Output the (X, Y) coordinate of the center of the cell containing the given text.  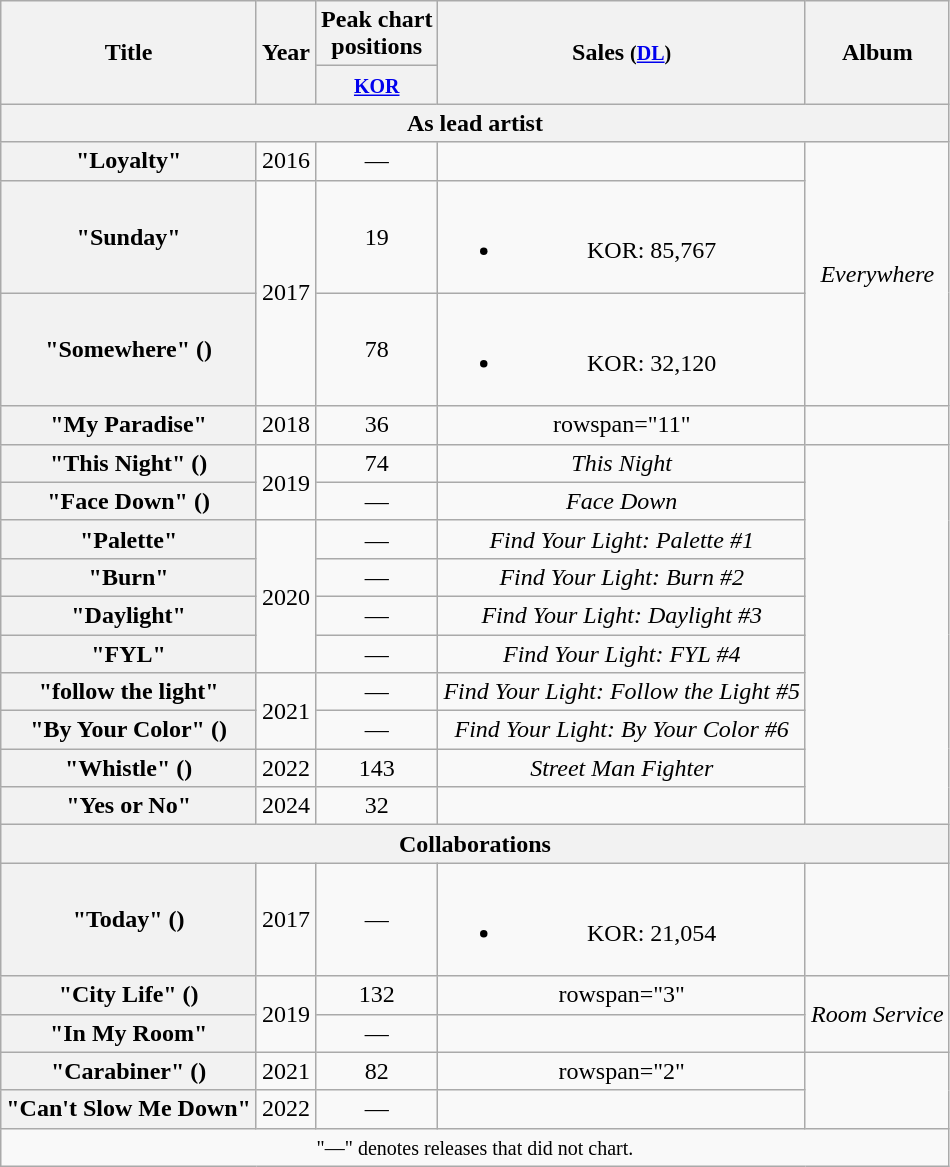
143 (377, 768)
rowspan="2" (622, 1071)
KOR (377, 85)
132 (377, 995)
"Today" () (129, 920)
"Palette" (129, 539)
"Can't Slow Me Down" (129, 1109)
"My Paradise" (129, 425)
KOR: 21,054 (622, 920)
"FYL" (129, 653)
36 (377, 425)
"Daylight" (129, 615)
Album (877, 52)
"Whistle" () (129, 768)
32 (377, 806)
Face Down (622, 501)
82 (377, 1071)
KOR: 85,767 (622, 236)
"In My Room" (129, 1033)
"Face Down" () (129, 501)
Find Your Light: Palette #1 (622, 539)
Collaborations (475, 844)
Title (129, 52)
"This Night" () (129, 463)
Find Your Light: By Your Color #6 (622, 730)
"Burn" (129, 577)
As lead artist (475, 123)
"By Your Color" () (129, 730)
19 (377, 236)
"Sunday" (129, 236)
Year (286, 52)
Room Service (877, 1014)
Peak chart positions (377, 34)
78 (377, 350)
2024 (286, 806)
Find Your Light: Daylight #3 (622, 615)
Find Your Light: Follow the Light #5 (622, 692)
2018 (286, 425)
rowspan="11" (622, 425)
rowspan="3" (622, 995)
Street Man Fighter (622, 768)
74 (377, 463)
"City Life" () (129, 995)
KOR: 32,120 (622, 350)
Find Your Light: Burn #2 (622, 577)
"Yes or No" (129, 806)
Everywhere (877, 274)
Sales (DL) (622, 52)
"Somewhere" () (129, 350)
This Night (622, 463)
2020 (286, 596)
"follow the light" (129, 692)
"—" denotes releases that did not chart. (475, 1147)
"Loyalty" (129, 161)
2016 (286, 161)
Find Your Light: FYL #4 (622, 653)
"Carabiner" () (129, 1071)
